Output the [x, y] coordinate of the center of the cell containing the given text.  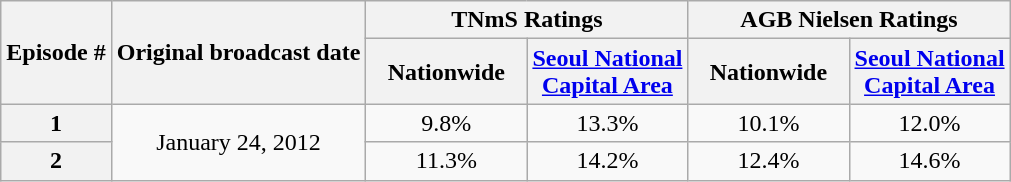
Episode # [56, 52]
9.8% [446, 123]
14.6% [930, 161]
TNmS Ratings [527, 20]
Original broadcast date [238, 52]
14.2% [608, 161]
2 [56, 161]
10.1% [768, 123]
AGB Nielsen Ratings [849, 20]
12.0% [930, 123]
11.3% [446, 161]
1 [56, 123]
January 24, 2012 [238, 142]
13.3% [608, 123]
12.4% [768, 161]
